Find where the given text appears and provide that cell's center as [X, Y] coordinate. 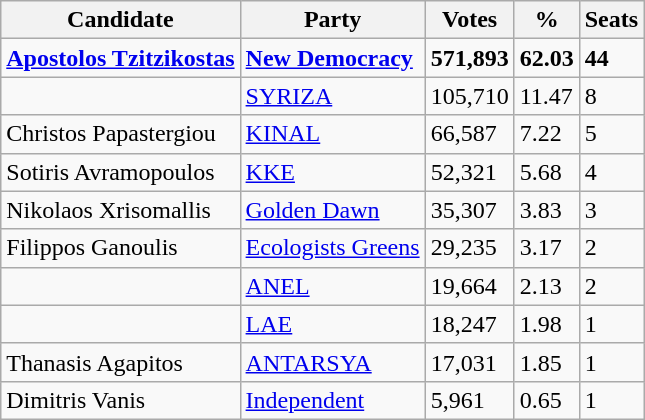
ANEL [332, 286]
5.68 [546, 172]
3.17 [546, 248]
571,893 [470, 58]
Seats [611, 20]
105,710 [470, 96]
Party [332, 20]
Golden Dawn [332, 210]
Votes [470, 20]
Dimitris Vanis [120, 400]
52,321 [470, 172]
Independent [332, 400]
Thanasis Agapitos [120, 362]
Nikolaos Xrisomallis [120, 210]
ANTARSYA [332, 362]
KKE [332, 172]
New Democracy [332, 58]
66,587 [470, 134]
LAE [332, 324]
35,307 [470, 210]
18,247 [470, 324]
44 [611, 58]
Candidate [120, 20]
19,664 [470, 286]
% [546, 20]
8 [611, 96]
17,031 [470, 362]
3 [611, 210]
2.13 [546, 286]
7.22 [546, 134]
0.65 [546, 400]
1.85 [546, 362]
Sotiris Avramopoulos [120, 172]
4 [611, 172]
11.47 [546, 96]
Christos Papastergiou [120, 134]
62.03 [546, 58]
SYRIZA [332, 96]
5 [611, 134]
Filippos Ganoulis [120, 248]
Ecologists Greens [332, 248]
29,235 [470, 248]
5,961 [470, 400]
1.98 [546, 324]
Apostolos Tzitzikostas [120, 58]
KINAL [332, 134]
3.83 [546, 210]
